Scan for the cell matching the given text and deliver its [x, y] coordinate at center. 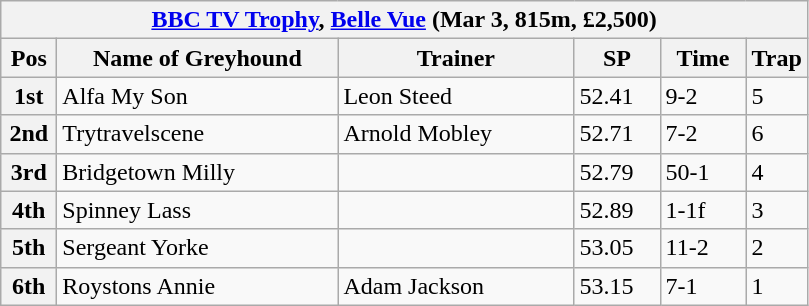
11-2 [703, 248]
Trytravelscene [198, 134]
3 [776, 210]
52.89 [617, 210]
5 [776, 96]
7-1 [703, 286]
2 [776, 248]
Leon Steed [456, 96]
4 [776, 172]
Trap [776, 58]
6th [29, 286]
52.71 [617, 134]
50-1 [703, 172]
Alfa My Son [198, 96]
Spinney Lass [198, 210]
Bridgetown Milly [198, 172]
Time [703, 58]
Trainer [456, 58]
1 [776, 286]
2nd [29, 134]
1st [29, 96]
53.05 [617, 248]
BBC TV Trophy, Belle Vue (Mar 3, 815m, £2,500) [404, 20]
Adam Jackson [456, 286]
Pos [29, 58]
53.15 [617, 286]
Roystons Annie [198, 286]
52.41 [617, 96]
6 [776, 134]
Arnold Mobley [456, 134]
1-1f [703, 210]
Name of Greyhound [198, 58]
52.79 [617, 172]
SP [617, 58]
5th [29, 248]
9-2 [703, 96]
Sergeant Yorke [198, 248]
4th [29, 210]
7-2 [703, 134]
3rd [29, 172]
